Search for the cell housing the specified text and yield its (x, y) center coordinate. 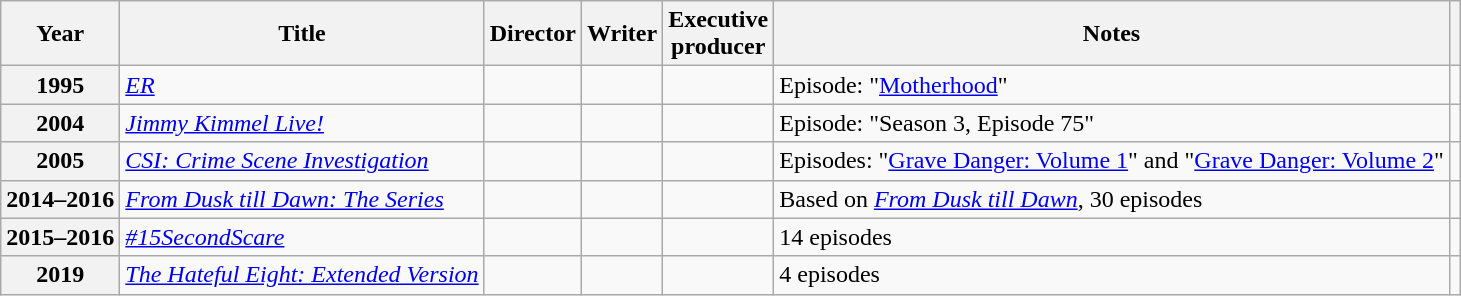
4 episodes (1112, 275)
The Hateful Eight: Extended Version (302, 275)
2019 (60, 275)
1995 (60, 85)
Episode: "Motherhood" (1112, 85)
Based on From Dusk till Dawn, 30 episodes (1112, 199)
Episodes: "Grave Danger: Volume 1" and "Grave Danger: Volume 2" (1112, 161)
Writer (622, 34)
14 episodes (1112, 237)
Episode: "Season 3, Episode 75" (1112, 123)
From Dusk till Dawn: The Series (302, 199)
2014–2016 (60, 199)
ER (302, 85)
Director (532, 34)
Title (302, 34)
Jimmy Kimmel Live! (302, 123)
Year (60, 34)
2005 (60, 161)
#15SecondScare (302, 237)
2004 (60, 123)
CSI: Crime Scene Investigation (302, 161)
2015–2016 (60, 237)
Notes (1112, 34)
Executiveproducer (718, 34)
